For the text-containing cell, return its midpoint in (X, Y) coordinate format. 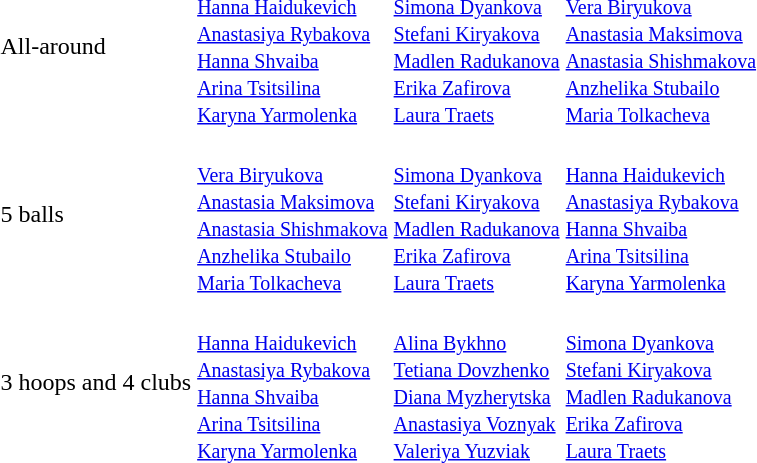
Simona DyankovaStefani KiryakovaMadlen RadukanovaErika ZafirovaLaura Traets (476, 214)
Hanna HaidukevichAnastasiya RybakovaHanna ShvaibaArina TsitsilinaKaryna Yarmolenka (660, 214)
Vera BiryukovaAnastasia MaksimovaAnastasia ShishmakovaAnzhelika StubailoMaria Tolkacheva (292, 214)
